Detect which cell encompasses the target text, then output its (x, y) center coordinate. 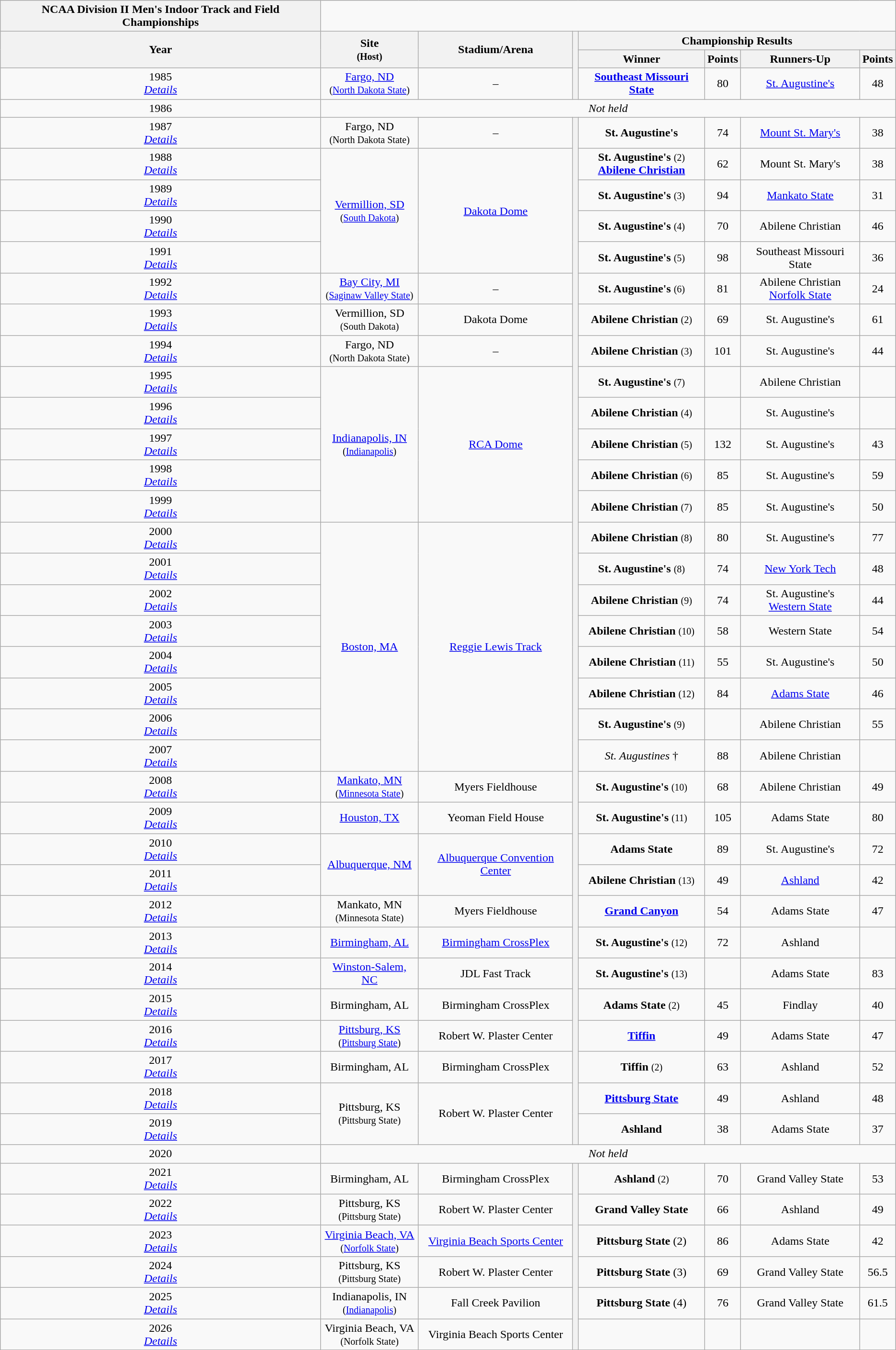
2020 (161, 1154)
2017 Details (161, 1067)
1996 Details (161, 413)
31 (878, 195)
62 (723, 164)
1992 Details (161, 288)
2000 Details (161, 538)
Pittsburg State (2) (641, 1240)
2002 Details (161, 600)
St. Augustine's (3) (641, 195)
98 (723, 257)
88 (723, 755)
Tiffin (641, 1036)
2018 Details (161, 1098)
2019 Details (161, 1129)
1990 Details (161, 226)
2010 Details (161, 849)
2006 Details (161, 725)
132 (723, 444)
Western State (800, 631)
43 (878, 444)
St. Augustine's (7) (641, 382)
St. Augustine's (13) (641, 973)
St. Augustine's (8) (641, 569)
2013 Details (161, 943)
Site(Host) (370, 50)
40 (878, 1005)
Adams State (2) (641, 1005)
St. Augustine's (4) (641, 226)
1987 Details (161, 133)
76 (723, 1303)
Abilene ChristianNorfolk State (800, 288)
Abilene Christian (10) (641, 631)
1995 Details (161, 382)
Abilene Christian (2) (641, 320)
Runners-Up (800, 59)
1986 (161, 108)
2003 Details (161, 631)
Abilene Christian (9) (641, 600)
53 (878, 1178)
1991 Details (161, 257)
St. Augustines † (641, 755)
Grand Canyon (641, 911)
Abilene Christian (11) (641, 662)
St. Augustine's (10) (641, 787)
St. Augustine's (6) (641, 288)
Winston-Salem, NC (370, 973)
Findlay (800, 1005)
36 (878, 257)
61.5 (878, 1303)
Abilene Christian (12) (641, 693)
77 (878, 538)
Championship Results (737, 41)
2016 Details (161, 1036)
Stadium/Arena (496, 50)
2021 Details (161, 1178)
86 (723, 1240)
2015 Details (161, 1005)
Pittsburg State (641, 1098)
84 (723, 693)
Abilene Christian (7) (641, 506)
Abilene Christian (13) (641, 881)
NCAA Division II Men's Indoor Track and Field Championships (161, 16)
St. Augustine's (12) (641, 943)
Fall Creek Pavilion (496, 1303)
66 (723, 1210)
Abilene Christian (5) (641, 444)
81 (723, 288)
68 (723, 787)
2024 Details (161, 1272)
Tiffin (2) (641, 1067)
1998 Details (161, 476)
Reggie Lewis Track (496, 647)
2011 Details (161, 881)
Houston, TX (370, 817)
2009 Details (161, 817)
24 (878, 288)
Abilene Christian (6) (641, 476)
2012 Details (161, 911)
1997 Details (161, 444)
1994 Details (161, 350)
1999 Details (161, 506)
RCA Dome (496, 444)
52 (878, 1067)
61 (878, 320)
2005 Details (161, 693)
2023 Details (161, 1240)
Pittsburg State (4) (641, 1303)
St. Augustine's (5) (641, 257)
1988 Details (161, 164)
83 (878, 973)
1993 Details (161, 320)
58 (723, 631)
2007 Details (161, 755)
105 (723, 817)
Abilene Christian (4) (641, 413)
101 (723, 350)
Yeoman Field House (496, 817)
Bay City, MI(Saginaw Valley State) (370, 288)
St. Augustine's (2)Abilene Christian (641, 164)
St. Augustine's (9) (641, 725)
89 (723, 849)
94 (723, 195)
JDL Fast Track (496, 973)
63 (723, 1067)
1985 Details (161, 83)
59 (878, 476)
Boston, MA (370, 647)
New York Tech (800, 569)
56.5 (878, 1272)
Mankato State (800, 195)
2001 Details (161, 569)
37 (878, 1129)
Winner (641, 59)
2008 Details (161, 787)
2026 Details (161, 1334)
Abilene Christian (3) (641, 350)
2004 Details (161, 662)
Year (161, 50)
45 (723, 1005)
Pittsburg State (3) (641, 1272)
Albuquerque Convention Center (496, 865)
Ashland (2) (641, 1178)
Abilene Christian (8) (641, 538)
2014 Details (161, 973)
2022 Details (161, 1210)
1989 Details (161, 195)
St. Augustine's (11) (641, 817)
Albuquerque, NM (370, 865)
St. Augustine'sWestern State (800, 600)
2025 Details (161, 1303)
